Scan for the cell matching the given text and deliver its (x, y) coordinate at center. 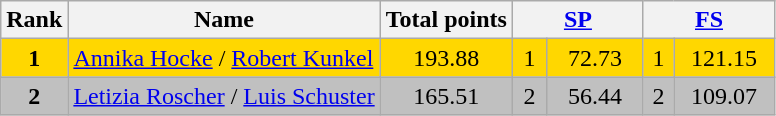
FS (708, 20)
121.15 (724, 58)
109.07 (724, 96)
Letizia Roscher / Luis Schuster (224, 96)
72.73 (596, 58)
Total points (446, 20)
SP (578, 20)
193.88 (446, 58)
Name (224, 20)
56.44 (596, 96)
Rank (34, 20)
165.51 (446, 96)
Annika Hocke / Robert Kunkel (224, 58)
